Find where the given text appears and provide that cell's center as [X, Y] coordinate. 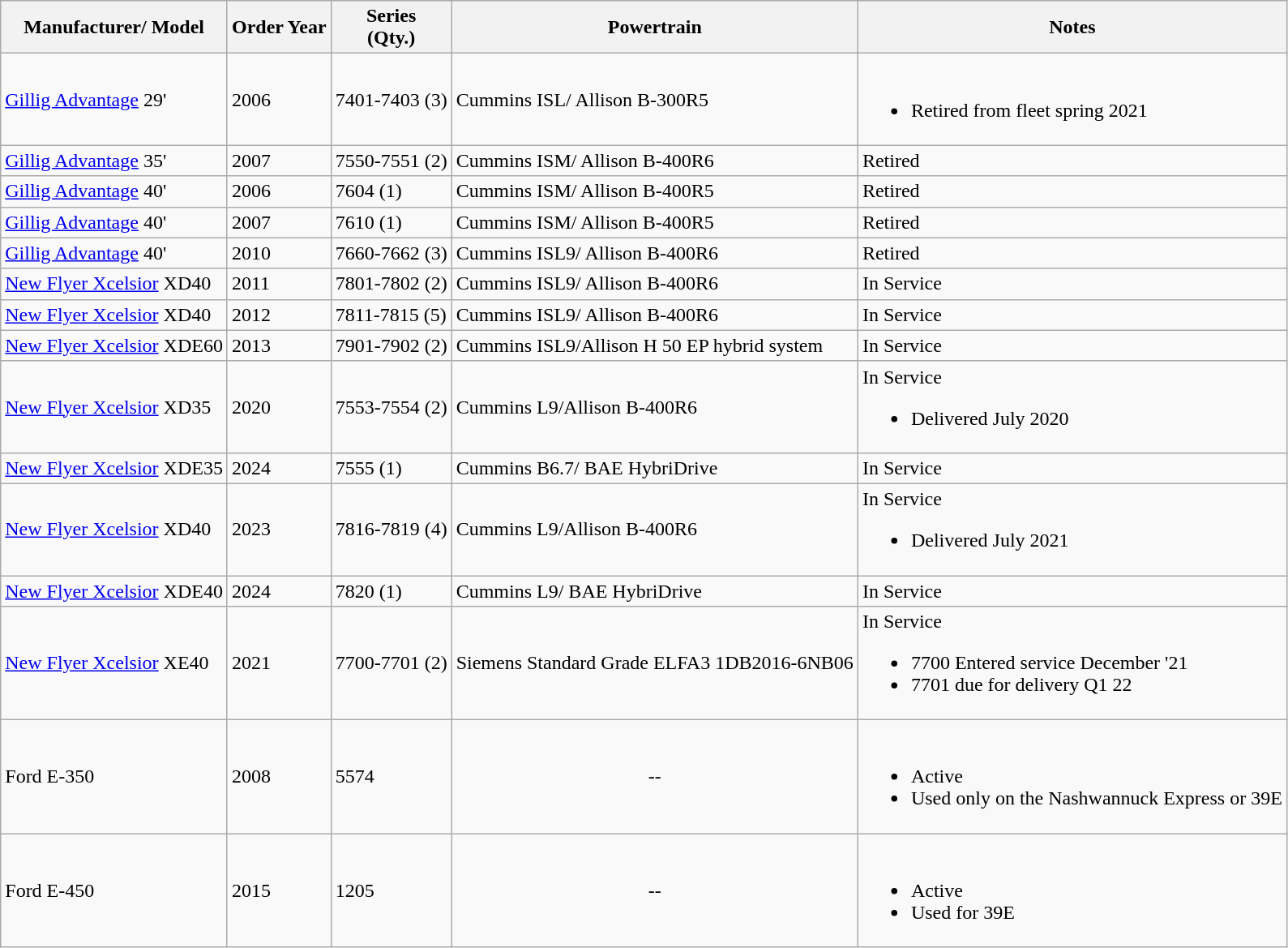
Cummins L9/ BAE HybriDrive [655, 591]
ActiveUsed for 39E [1072, 890]
7660-7662 (3) [391, 253]
Cummins B6.7/ BAE HybriDrive [655, 468]
Manufacturer/ Model [114, 28]
Ford E-450 [114, 890]
Notes [1072, 28]
New Flyer Xcelsior XD35 [114, 407]
7816-7819 (4) [391, 529]
5574 [391, 777]
2021 [279, 663]
Ford E-350 [114, 777]
In Service7700 Entered service December '217701 due for delivery Q1 22 [1072, 663]
2023 [279, 529]
Cummins ISM/ Allison B-400R6 [655, 161]
Gillig Advantage 35' [114, 161]
7553-7554 (2) [391, 407]
New Flyer Xcelsior XDE40 [114, 591]
Cummins ISL/ Allison B-300R5 [655, 99]
7604 (1) [391, 191]
New Flyer Xcelsior XE40 [114, 663]
2013 [279, 345]
7901-7902 (2) [391, 345]
Order Year [279, 28]
New Flyer Xcelsior XDE60 [114, 345]
New Flyer Xcelsior XDE35 [114, 468]
7700-7701 (2) [391, 663]
Cummins ISL9/Allison H 50 EP hybrid system [655, 345]
7610 (1) [391, 222]
In ServiceDelivered July 2021 [1072, 529]
Retired from fleet spring 2021 [1072, 99]
7550-7551 (2) [391, 161]
2010 [279, 253]
2008 [279, 777]
ActiveUsed only on the Nashwannuck Express or 39E [1072, 777]
7555 (1) [391, 468]
Series(Qty.) [391, 28]
2012 [279, 315]
Siemens Standard Grade ELFA3 1DB2016-6NB06 [655, 663]
7811-7815 (5) [391, 315]
2015 [279, 890]
2011 [279, 284]
Gillig Advantage 29' [114, 99]
Powertrain [655, 28]
7401-7403 (3) [391, 99]
7801-7802 (2) [391, 284]
In ServiceDelivered July 2020 [1072, 407]
2020 [279, 407]
1205 [391, 890]
7820 (1) [391, 591]
